Capture the cell that displays the provided text and extract its [X, Y] central coordinate. 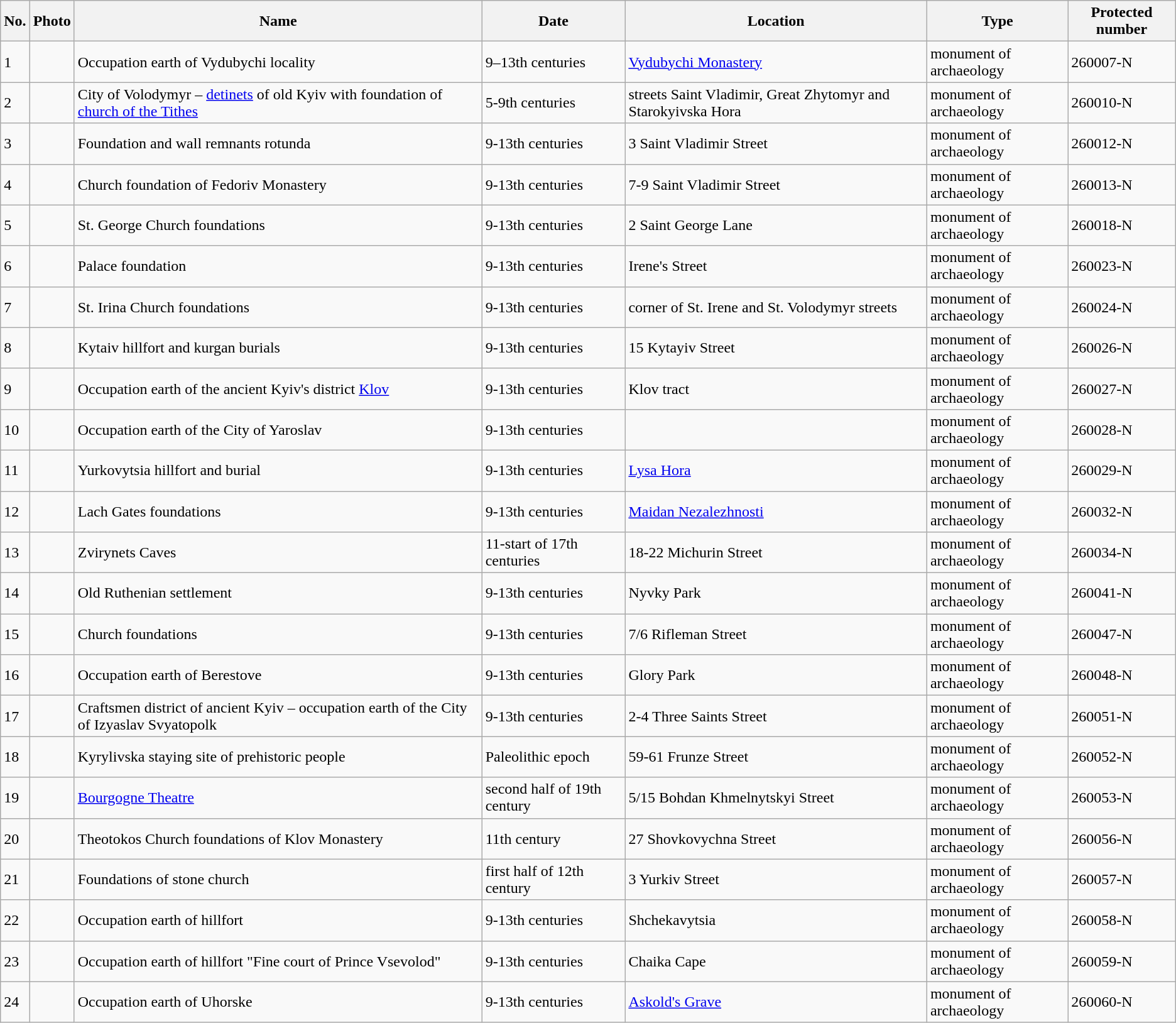
260047-N [1122, 635]
260029-N [1122, 470]
9 [15, 388]
2-4 Three Saints Street [776, 716]
Type [997, 21]
No. [15, 21]
corner of St. Irene and St. Volodymyr streets [776, 307]
Lysa Hora [776, 470]
1 [15, 62]
15 Kytayiv Street [776, 348]
8 [15, 348]
Occupation earth of hillfort "Fine court of Prince Vsevolod" [278, 961]
20 [15, 838]
23 [15, 961]
Palace foundation [278, 266]
Lach Gates foundations [278, 511]
5-9th centuries [553, 103]
14 [15, 593]
260060-N [1122, 1002]
3 [15, 143]
Occupation earth of the City of Yaroslav [278, 430]
Old Ruthenian settlement [278, 593]
18-22 Michurin Street [776, 553]
first half of 12th century [553, 880]
12 [15, 511]
Glory Park [776, 675]
Kyrylivska staying site of prehistoric people [278, 757]
11th century [553, 838]
260034-N [1122, 553]
Nyvky Park [776, 593]
11-start of 17th centuries [553, 553]
Foundation and wall remnants rotunda [278, 143]
Occupation earth of Uhorske [278, 1002]
4 [15, 185]
260024-N [1122, 307]
260012-N [1122, 143]
Protected number [1122, 21]
260010-N [1122, 103]
9–13th centuries [553, 62]
260053-N [1122, 798]
Occupation earth of the ancient Kyiv's district Klov [278, 388]
Name [278, 21]
11 [15, 470]
Occupation earth of Berestove [278, 675]
Paleolithic epoch [553, 757]
Vydubychi Monastery [776, 62]
7 [15, 307]
Yurkovytsia hillfort and burial [278, 470]
2 [15, 103]
19 [15, 798]
Kytaiv hillfort and kurgan burials [278, 348]
22 [15, 920]
260026-N [1122, 348]
260023-N [1122, 266]
260018-N [1122, 225]
Irene's Street [776, 266]
260041-N [1122, 593]
Location [776, 21]
21 [15, 880]
Bourgogne Theatre [278, 798]
second half of 19th century [553, 798]
260027-N [1122, 388]
Zvirynets Caves [278, 553]
10 [15, 430]
Church foundation of Fedoriv Monastery [278, 185]
59-61 Frunze Street [776, 757]
260028-N [1122, 430]
15 [15, 635]
3 Saint Vladimir Street [776, 143]
260007-N [1122, 62]
5 [15, 225]
260052-N [1122, 757]
260013-N [1122, 185]
24 [15, 1002]
18 [15, 757]
16 [15, 675]
Church foundations [278, 635]
Occupation earth of hillfort [278, 920]
260032-N [1122, 511]
St. George Church foundations [278, 225]
Klov tract [776, 388]
Craftsmen district of ancient Kyiv – occupation earth of the City of Izyaslav Svyatopolk [278, 716]
Occupation earth of Vydubychi locality [278, 62]
260059-N [1122, 961]
260058-N [1122, 920]
Maidan Nezalezhnosti [776, 511]
Date [553, 21]
Photo [52, 21]
3 Yurkiv Street [776, 880]
27 Shovkovychna Street [776, 838]
7/6 Rifleman Street [776, 635]
St. Irina Church foundations [278, 307]
260057-N [1122, 880]
Askold's Grave [776, 1002]
5/15 Bohdan Khmelnytskyi Street [776, 798]
260056-N [1122, 838]
6 [15, 266]
Theotokos Church foundations of Klov Monastery [278, 838]
260051-N [1122, 716]
Shchekavytsia [776, 920]
17 [15, 716]
260048-N [1122, 675]
City of Volodymyr – detinets of old Kyiv with foundation of church of the Tithes [278, 103]
7-9 Saint Vladimir Street [776, 185]
13 [15, 553]
2 Saint George Lane [776, 225]
streets Saint Vladimir, Great Zhytomyr and Starokyivska Hora [776, 103]
Chaika Cape [776, 961]
Foundations of stone church [278, 880]
